Detect which cell encompasses the target text, then output its (x, y) center coordinate. 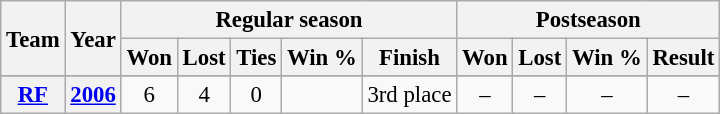
3rd place (410, 95)
4 (204, 95)
Regular season (289, 20)
Result (684, 58)
Team (33, 38)
Ties (256, 58)
2006 (93, 95)
Postseason (588, 20)
Finish (410, 58)
RF (33, 95)
Year (93, 38)
0 (256, 95)
6 (149, 95)
